Return the (X, Y) coordinate for the center point of the cell that contains the specified text.  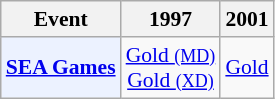
Event (61, 19)
1997 (171, 19)
SEA Games (61, 68)
2001 (246, 19)
Gold (MD) Gold (XD) (171, 68)
Gold (246, 68)
